Scan for the cell matching the given text and deliver its [x, y] coordinate at center. 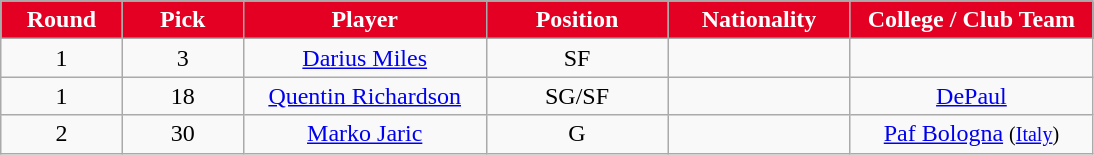
Marko Jaric [364, 134]
SF [577, 58]
3 [182, 58]
2 [62, 134]
DePaul [972, 96]
Quentin Richardson [364, 96]
Round [62, 20]
College / Club Team [972, 20]
30 [182, 134]
Paf Bologna (Italy) [972, 134]
Darius Miles [364, 58]
Nationality [759, 20]
Position [577, 20]
Pick [182, 20]
SG/SF [577, 96]
Player [364, 20]
G [577, 134]
18 [182, 96]
